Locate the cell with the specified text and output its [X, Y] center coordinate. 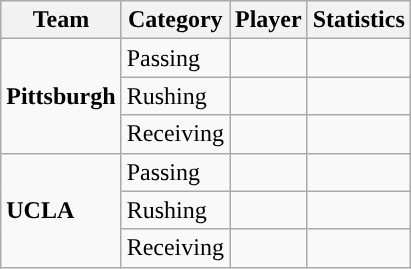
Category [175, 20]
Team [61, 20]
Player [269, 20]
Pittsburgh [61, 96]
Statistics [358, 20]
UCLA [61, 210]
